Pinpoint the cell where the given text exists, returning its (X, Y) midpoint coordinate. 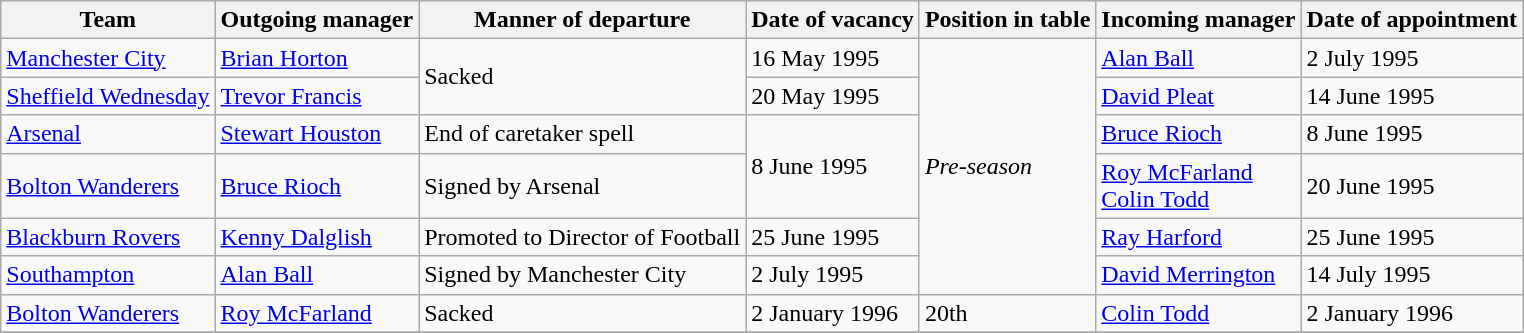
Manchester City (108, 58)
20 May 1995 (833, 96)
Signed by Manchester City (582, 275)
Signed by Arsenal (582, 186)
Incoming manager (1198, 20)
Stewart Houston (317, 134)
David Pleat (1198, 96)
16 May 1995 (833, 58)
Arsenal (108, 134)
Date of appointment (1412, 20)
Ray Harford (1198, 237)
Position in table (1007, 20)
14 July 1995 (1412, 275)
Sheffield Wednesday (108, 96)
Blackburn Rovers (108, 237)
Promoted to Director of Football (582, 237)
20th (1007, 313)
David Merrington (1198, 275)
Roy McFarland Colin Todd (1198, 186)
Southampton (108, 275)
Roy McFarland (317, 313)
Brian Horton (317, 58)
14 June 1995 (1412, 96)
Outgoing manager (317, 20)
Manner of departure (582, 20)
Pre-season (1007, 166)
Colin Todd (1198, 313)
End of caretaker spell (582, 134)
Date of vacancy (833, 20)
Kenny Dalglish (317, 237)
Trevor Francis (317, 96)
20 June 1995 (1412, 186)
Team (108, 20)
